Extract the [X, Y] coordinate from the center of the cell holding the provided text.  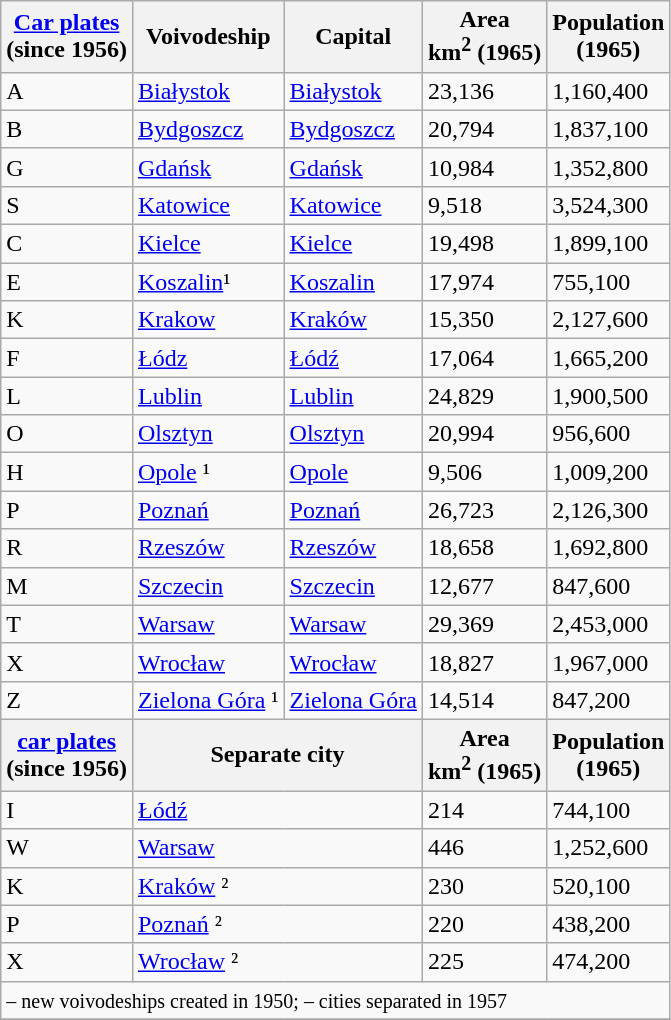
Koszalin [353, 282]
– new voivodeships created in 1950; – cities separated in 1957 [336, 1000]
10,984 [484, 167]
Zielona Góra ¹ [208, 700]
1,665,200 [608, 358]
230 [484, 886]
956,600 [608, 434]
17,974 [484, 282]
Separate city [277, 755]
A [67, 91]
S [67, 205]
Voivodeship [208, 37]
Zielona Góra [353, 700]
Krakow [208, 320]
446 [484, 848]
220 [484, 924]
Opole [353, 472]
O [67, 434]
847,200 [608, 700]
9,518 [484, 205]
474,200 [608, 962]
R [67, 548]
18,658 [484, 548]
2,126,300 [608, 510]
15,350 [484, 320]
438,200 [608, 924]
2,453,000 [608, 624]
19,498 [484, 244]
14,514 [484, 700]
T [67, 624]
I [67, 810]
G [67, 167]
847,600 [608, 586]
1,899,100 [608, 244]
20,794 [484, 129]
20,994 [484, 434]
W [67, 848]
29,369 [484, 624]
Opole ¹ [208, 472]
Car plates(since 1956) [67, 37]
225 [484, 962]
520,100 [608, 886]
2,127,600 [608, 320]
H [67, 472]
Z [67, 700]
3,524,300 [608, 205]
M [67, 586]
1,252,600 [608, 848]
Wrocław ² [277, 962]
Koszalin¹ [208, 282]
1,967,000 [608, 662]
C [67, 244]
12,677 [484, 586]
1,352,800 [608, 167]
1,009,200 [608, 472]
755,100 [608, 282]
1,160,400 [608, 91]
Łódz [208, 358]
E [67, 282]
Capital [353, 37]
9,506 [484, 472]
1,837,100 [608, 129]
744,100 [608, 810]
23,136 [484, 91]
car plates(since 1956) [67, 755]
26,723 [484, 510]
Kraków ² [277, 886]
Kraków [353, 320]
F [67, 358]
24,829 [484, 396]
214 [484, 810]
Poznań ² [277, 924]
B [67, 129]
1,692,800 [608, 548]
L [67, 396]
17,064 [484, 358]
1,900,500 [608, 396]
18,827 [484, 662]
